Capture the cell that displays the provided text and extract its [X, Y] central coordinate. 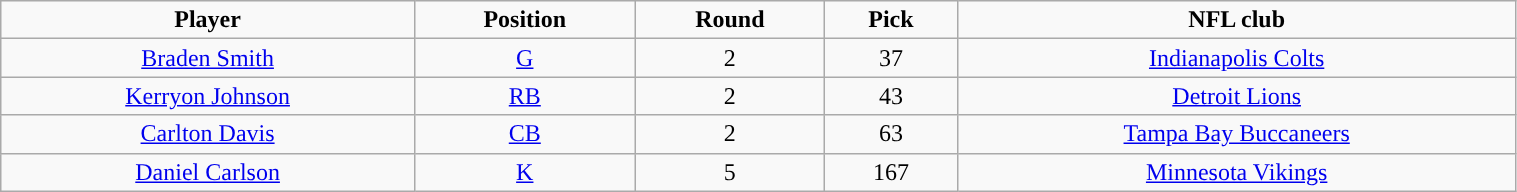
K [524, 172]
NFL club [1236, 20]
Detroit Lions [1236, 96]
RB [524, 96]
Carlton Davis [208, 134]
Round [730, 20]
Player [208, 20]
G [524, 58]
167 [892, 172]
63 [892, 134]
Daniel Carlson [208, 172]
Braden Smith [208, 58]
Kerryon Johnson [208, 96]
43 [892, 96]
CB [524, 134]
Indianapolis Colts [1236, 58]
37 [892, 58]
Tampa Bay Buccaneers [1236, 134]
Minnesota Vikings [1236, 172]
5 [730, 172]
Position [524, 20]
Pick [892, 20]
